Capture the cell that displays the provided text and extract its (x, y) central coordinate. 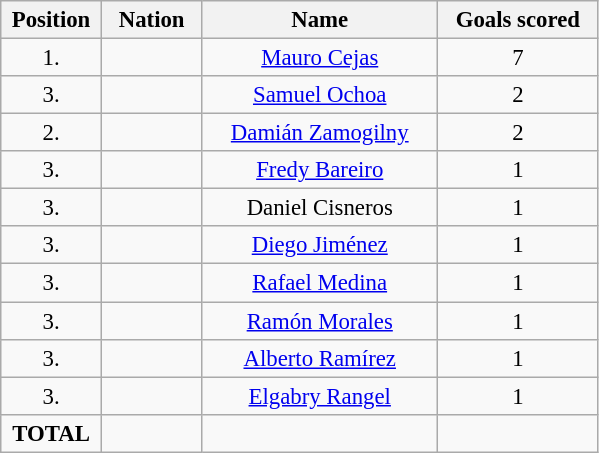
Elgabry Rangel (320, 396)
Nation (152, 20)
Damián Zamogilny (320, 133)
Ramón Morales (320, 321)
TOTAL (52, 433)
2. (52, 133)
Mauro Cejas (320, 58)
Goals scored (518, 20)
7 (518, 58)
Alberto Ramírez (320, 358)
Rafael Medina (320, 283)
Position (52, 20)
Fredy Bareiro (320, 170)
Samuel Ochoa (320, 95)
1. (52, 58)
Diego Jiménez (320, 245)
Name (320, 20)
Daniel Cisneros (320, 208)
